Find where the given text appears and provide that cell's center as [x, y] coordinate. 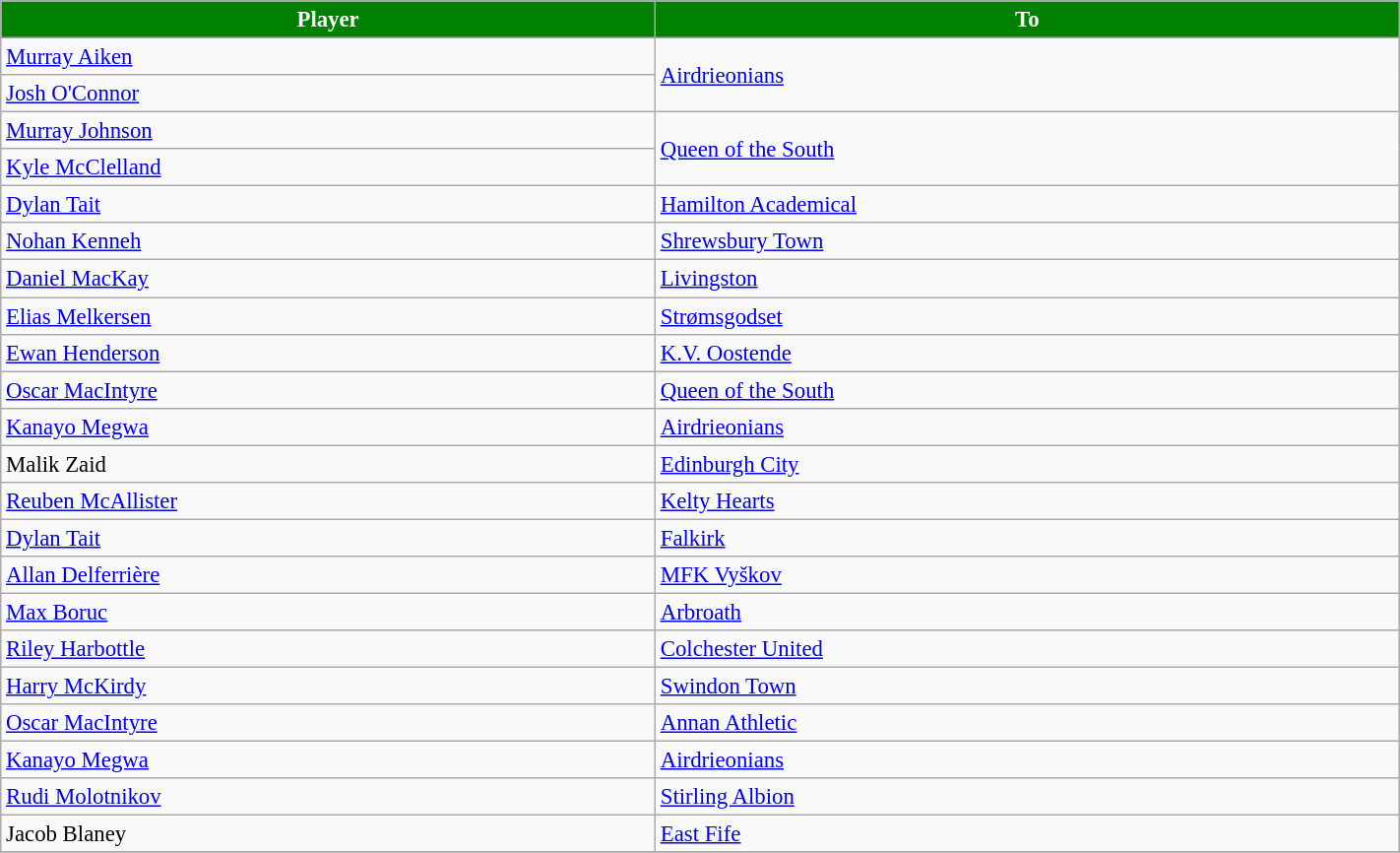
To [1027, 20]
MFK Vyškov [1027, 575]
Falkirk [1027, 538]
Daniel MacKay [329, 279]
Colchester United [1027, 649]
Player [329, 20]
Stirling Albion [1027, 797]
East Fife [1027, 834]
Annan Athletic [1027, 723]
Shrewsbury Town [1027, 241]
Allan Delferrière [329, 575]
Kelty Hearts [1027, 501]
Reuben McAllister [329, 501]
Edinburgh City [1027, 464]
Max Boruc [329, 612]
Murray Johnson [329, 131]
Strømsgodset [1027, 316]
Riley Harbottle [329, 649]
Josh O'Connor [329, 94]
Malik Zaid [329, 464]
Ewan Henderson [329, 353]
Swindon Town [1027, 687]
Elias Melkersen [329, 316]
Arbroath [1027, 612]
Livingston [1027, 279]
Rudi Molotnikov [329, 797]
Kyle McClelland [329, 167]
Harry McKirdy [329, 687]
K.V. Oostende [1027, 353]
Murray Aiken [329, 57]
Hamilton Academical [1027, 205]
Nohan Kenneh [329, 241]
Jacob Blaney [329, 834]
